Return (X, Y) of the center of cell containing provided text 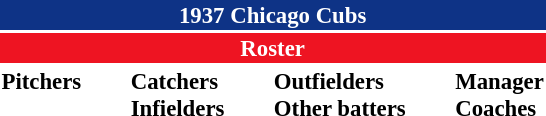
1937 Chicago Cubs (272, 15)
Roster (272, 48)
